Identify which cell holds the provided text, then report its [X, Y] central coordinate. 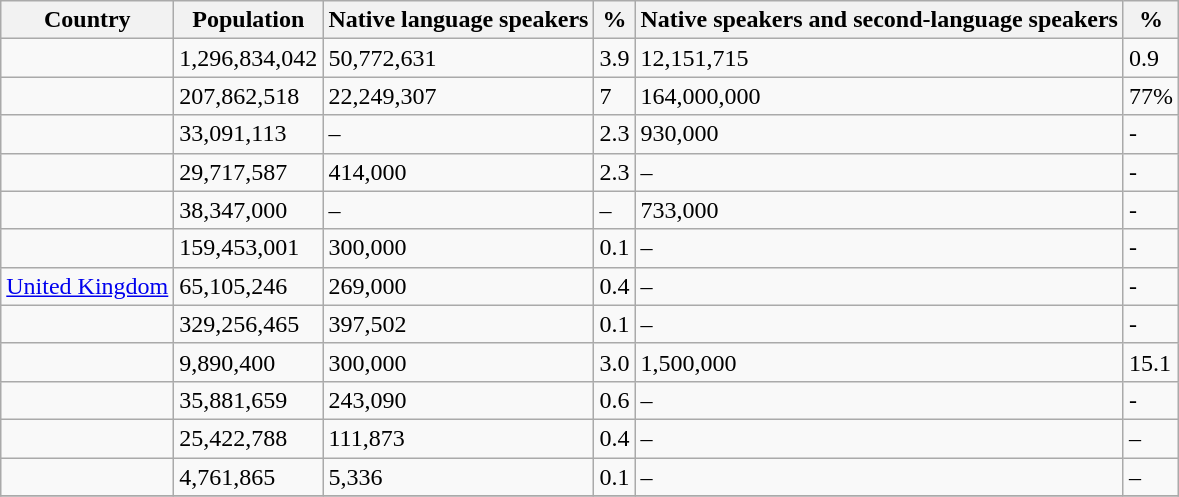
65,105,246 [248, 286]
111,873 [458, 438]
12,151,715 [879, 58]
38,347,000 [248, 210]
50,772,631 [458, 58]
930,000 [879, 134]
1,500,000 [879, 362]
Native speakers and second-language speakers [879, 20]
4,761,865 [248, 477]
33,091,113 [248, 134]
Country [88, 20]
0.9 [1150, 58]
9,890,400 [248, 362]
0.6 [614, 400]
22,249,307 [458, 96]
Population [248, 20]
Native language speakers [458, 20]
35,881,659 [248, 400]
15.1 [1150, 362]
269,000 [458, 286]
3.9 [614, 58]
1,296,834,042 [248, 58]
25,422,788 [248, 438]
397,502 [458, 324]
159,453,001 [248, 248]
5,336 [458, 477]
29,717,587 [248, 172]
414,000 [458, 172]
United Kingdom [88, 286]
329,256,465 [248, 324]
164,000,000 [879, 96]
733,000 [879, 210]
243,090 [458, 400]
3.0 [614, 362]
7 [614, 96]
77% [1150, 96]
207,862,518 [248, 96]
